Locate the cell with the specified text and output its (X, Y) center coordinate. 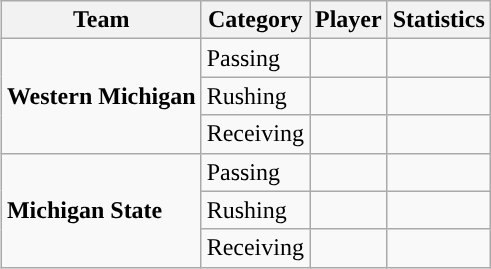
Team (101, 20)
Statistics (438, 20)
Western Michigan (101, 96)
Player (349, 20)
Michigan State (101, 210)
Category (255, 20)
